Detect which cell encompasses the target text, then output its [x, y] center coordinate. 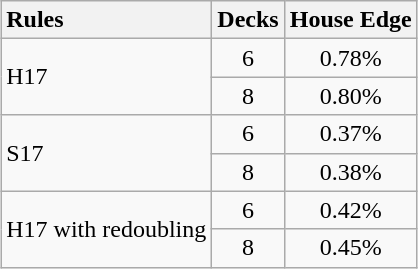
0.42% [350, 210]
H17 with redoubling [106, 229]
Decks [248, 20]
0.38% [350, 172]
0.37% [350, 134]
Rules [106, 20]
0.45% [350, 248]
0.78% [350, 58]
H17 [106, 77]
0.80% [350, 96]
S17 [106, 153]
House Edge [350, 20]
